Capture the cell that displays the provided text and extract its [X, Y] central coordinate. 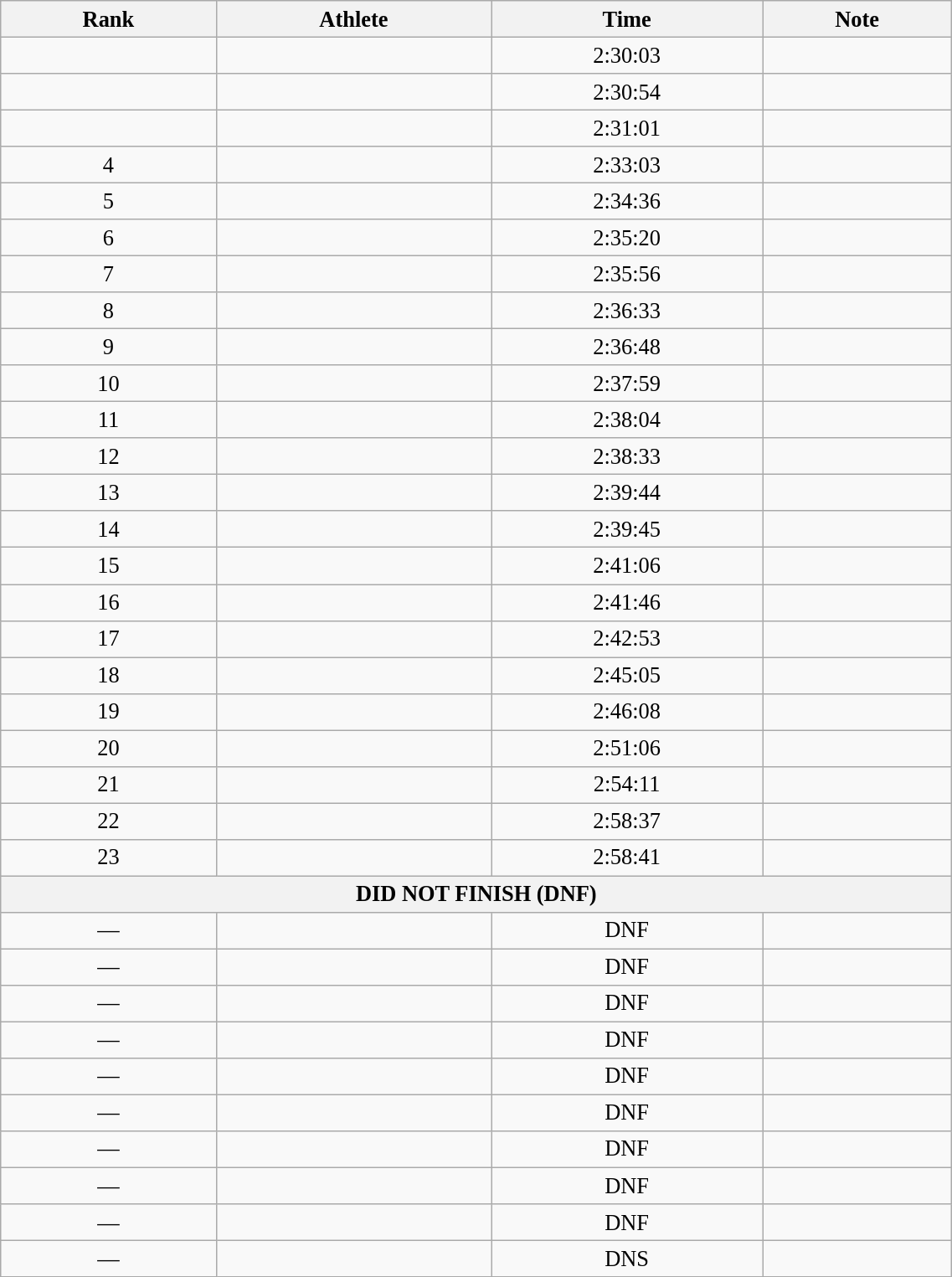
13 [109, 492]
Time [627, 18]
2:34:36 [627, 201]
4 [109, 165]
2:51:06 [627, 748]
2:58:37 [627, 821]
2:42:53 [627, 639]
2:46:08 [627, 712]
5 [109, 201]
DID NOT FINISH (DNF) [476, 893]
2:38:33 [627, 456]
Note [857, 18]
7 [109, 274]
2:39:44 [627, 492]
2:58:41 [627, 857]
Rank [109, 18]
2:54:11 [627, 785]
2:31:01 [627, 128]
2:39:45 [627, 529]
18 [109, 675]
Athlete [353, 18]
2:45:05 [627, 675]
2:33:03 [627, 165]
10 [109, 384]
14 [109, 529]
11 [109, 420]
2:41:06 [627, 566]
21 [109, 785]
2:35:20 [627, 238]
15 [109, 566]
22 [109, 821]
2:38:04 [627, 420]
2:41:46 [627, 602]
2:30:54 [627, 91]
2:30:03 [627, 55]
16 [109, 602]
2:36:48 [627, 347]
17 [109, 639]
19 [109, 712]
2:37:59 [627, 384]
2:35:56 [627, 274]
8 [109, 311]
6 [109, 238]
20 [109, 748]
DNS [627, 1259]
9 [109, 347]
2:36:33 [627, 311]
12 [109, 456]
23 [109, 857]
